Scan for the cell matching the given text and deliver its (x, y) coordinate at center. 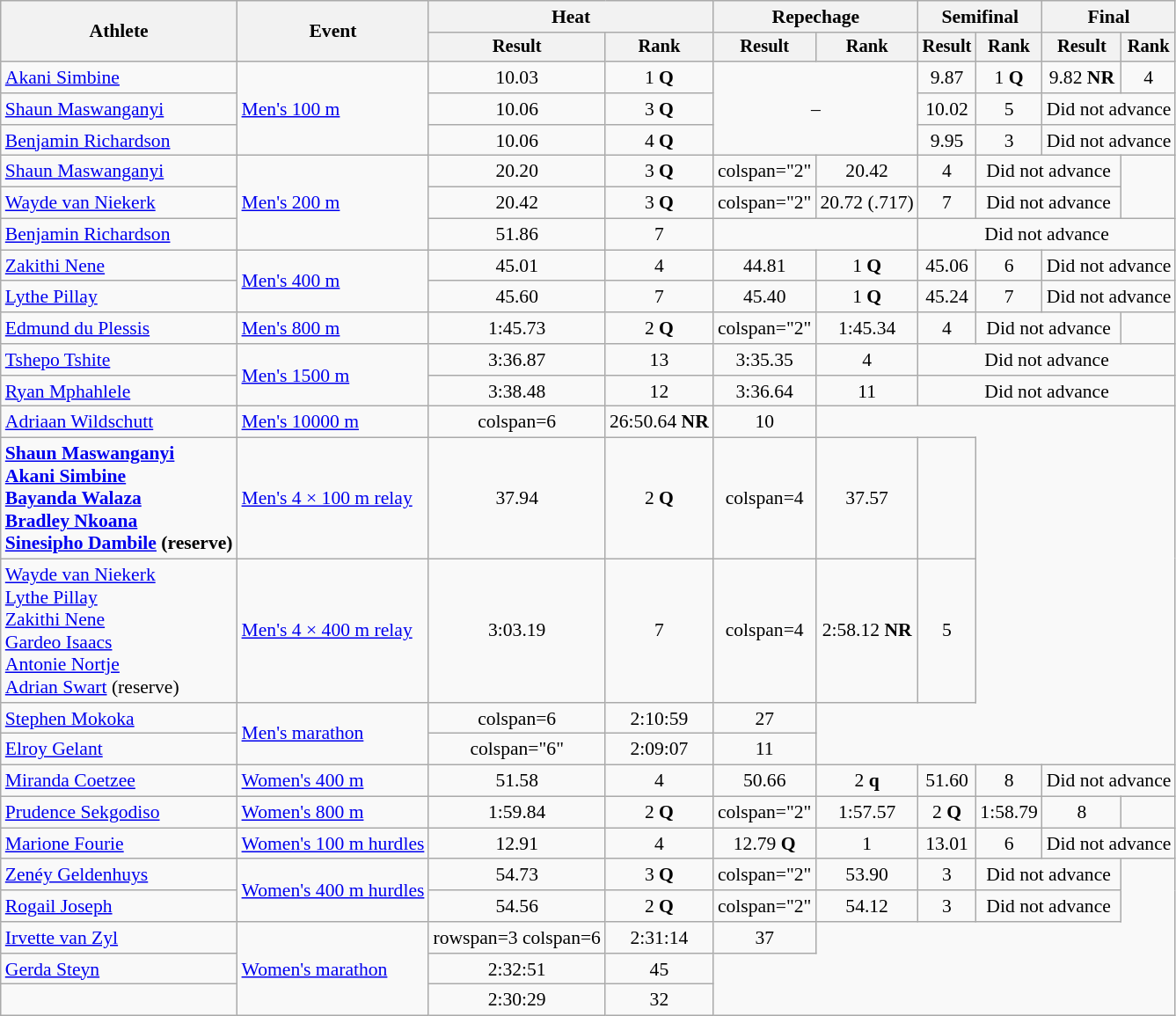
4 Q (660, 141)
Heat (570, 17)
Men's 10000 m (333, 422)
2:30:29 (517, 1000)
Men's 200 m (333, 202)
Tshepo Tshite (120, 360)
Elroy Gelant (120, 749)
2:58.12 NR (867, 632)
Adriaan Wildschutt (120, 422)
Women's marathon (333, 969)
37 (765, 938)
9.95 (947, 141)
9.82 NR (1082, 77)
37.94 (517, 499)
10 (765, 422)
12.91 (517, 844)
1:58.79 (1008, 813)
9.87 (947, 77)
Miranda Coetzee (120, 781)
20.72 (.717) (867, 203)
45.24 (947, 297)
1:45.34 (867, 328)
45 (660, 969)
Women's 800 m (333, 813)
27 (765, 719)
51.86 (517, 235)
Athlete (120, 32)
12.79 Q (765, 844)
1:45.73 (517, 328)
rowspan=3 colspan=6 (517, 938)
Zenéy Geldenhuys (120, 875)
2:32:51 (517, 969)
1:57.57 (867, 813)
Irvette van Zyl (120, 938)
Stephen Mokoka (120, 719)
2:31:14 (660, 938)
26:50.64 NR (660, 422)
Wayde van NiekerkLythe PillayZakithi NeneGardeo IsaacsAntonie NortjeAdrian Swart (reserve) (120, 632)
50.66 (765, 781)
3:36.87 (517, 360)
13 (660, 360)
3:38.48 (517, 391)
12 (660, 391)
Lythe Pillay (120, 297)
20.20 (517, 172)
Event (333, 32)
Repechage (816, 17)
Men's marathon (333, 734)
45.01 (517, 266)
44.81 (765, 266)
Shaun MaswanganyiAkani SimbineBayanda WalazaBradley NkoanaSinesipho Dambile (reserve) (120, 499)
Men's 400 m (333, 281)
– (816, 109)
10.03 (517, 77)
3:35.35 (765, 360)
10.02 (947, 109)
Zakithi Nene (120, 266)
Final (1109, 17)
Akani Simbine (120, 77)
54.56 (517, 906)
Ryan Mphahlele (120, 391)
2:10:59 (660, 719)
54.73 (517, 875)
Edmund du Plessis (120, 328)
Men's 4 × 400 m relay (333, 632)
Women's 400 m (333, 781)
37.57 (867, 499)
Women's 100 m hurdles (333, 844)
Men's 4 × 100 m relay (333, 499)
51.58 (517, 781)
45.40 (765, 297)
45.60 (517, 297)
1 (867, 844)
45.06 (947, 266)
3:03.19 (517, 632)
Prudence Sekgodiso (120, 813)
32 (660, 1000)
Men's 1500 m (333, 375)
Women's 400 m hurdles (333, 890)
Men's 100 m (333, 109)
54.12 (867, 906)
53.90 (867, 875)
Men's 800 m (333, 328)
Rogail Joseph (120, 906)
3:36.64 (765, 391)
1:59.84 (517, 813)
Wayde van Niekerk (120, 203)
Marione Fourie (120, 844)
Gerda Steyn (120, 969)
Semifinal (980, 17)
2 q (867, 781)
51.60 (947, 781)
colspan="6" (517, 749)
13.01 (947, 844)
2:09:07 (660, 749)
